Find where the given text appears and provide that cell's center as (x, y) coordinate. 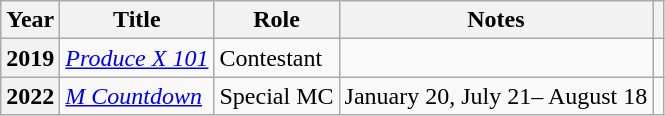
2019 (30, 58)
Special MC (276, 96)
Title (137, 20)
January 20, July 21– August 18 (496, 96)
2022 (30, 96)
Produce X 101 (137, 58)
Contestant (276, 58)
Notes (496, 20)
Role (276, 20)
Year (30, 20)
M Countdown (137, 96)
